Locate the cell with the specified text and output its (X, Y) center coordinate. 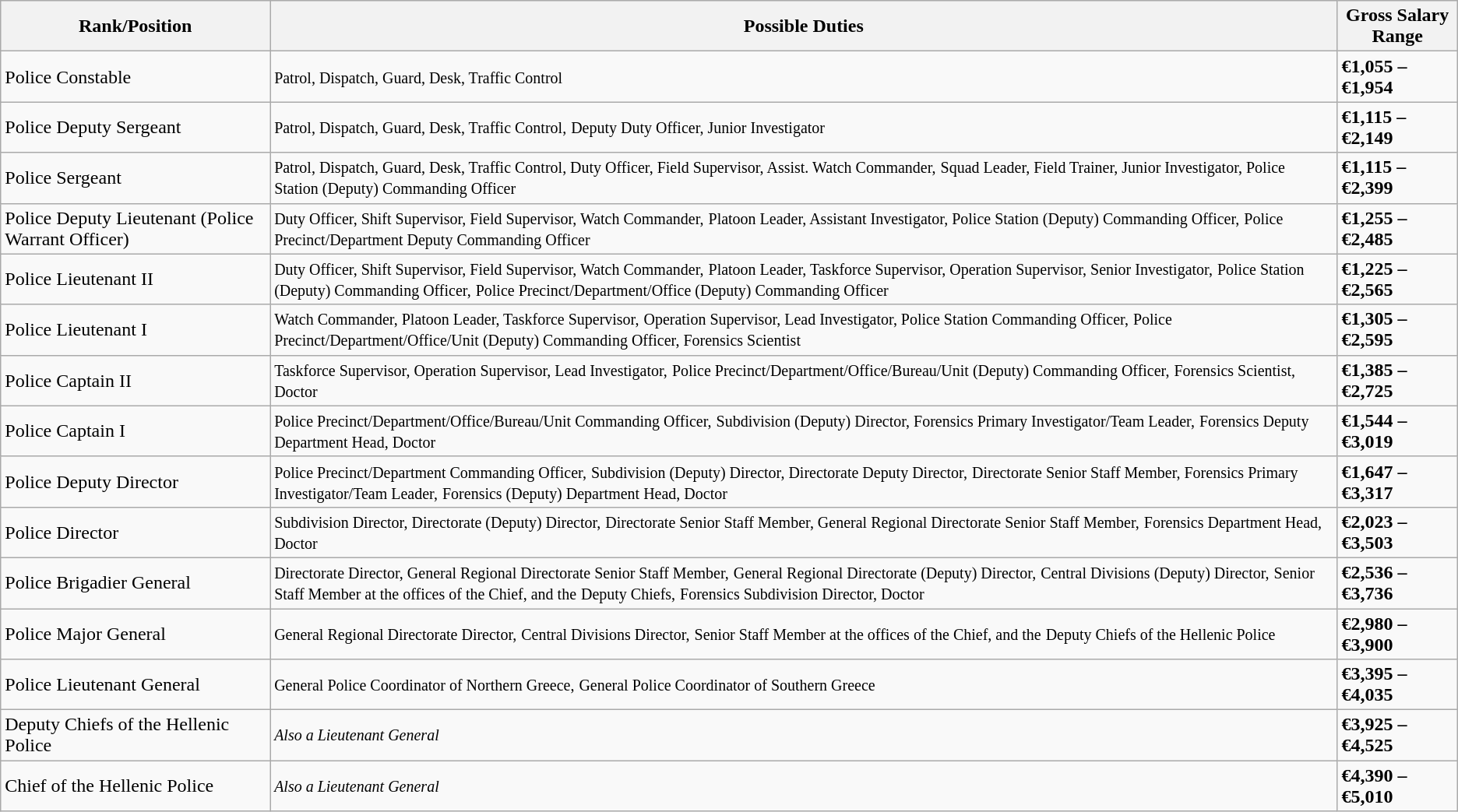
€4,390 – €5,010 (1397, 786)
Police Lieutenant II (136, 279)
Police Deputy Sergeant (136, 128)
Patrol, Dispatch, Guard, Desk, Traffic Control (804, 76)
€1,305 – €2,595 (1397, 330)
Patrol, Dispatch, Guard, Desk, Traffic Control, Deputy Duty Officer, Junior Investigator (804, 128)
€3,925 – €4,525 (1397, 735)
€2,023 – €3,503 (1397, 533)
€2,980 – €3,900 (1397, 634)
Police Deputy Lieutenant (Police Warrant Officer) (136, 229)
Police Captain II (136, 380)
Police Sergeant (136, 178)
Rank/Position (136, 26)
€1,255 – €2,485 (1397, 229)
€3,395 – €4,035 (1397, 685)
Police Brigadier General (136, 582)
Deputy Chiefs of the Hellenic Police (136, 735)
€2,536 – €3,736 (1397, 582)
Police Lieutenant I (136, 330)
Police Lieutenant General (136, 685)
€1,055 – €1,954 (1397, 76)
Police Deputy Director (136, 481)
Gross Salary Range (1397, 26)
Possible Duties (804, 26)
Police Director (136, 533)
Police Captain I (136, 431)
€1,385 – €2,725 (1397, 380)
€1,225 – €2,565 (1397, 279)
General Police Coordinator of Northern Greece, General Police Coordinator of Southern Greece (804, 685)
Police Constable (136, 76)
€1,544 – €3,019 (1397, 431)
€1,647 – €3,317 (1397, 481)
Chief of the Hellenic Police (136, 786)
€1,115 – €2,399 (1397, 178)
€1,115 – €2,149 (1397, 128)
Police Major General (136, 634)
